Output the (X, Y) coordinate of the center of the cell containing the given text.  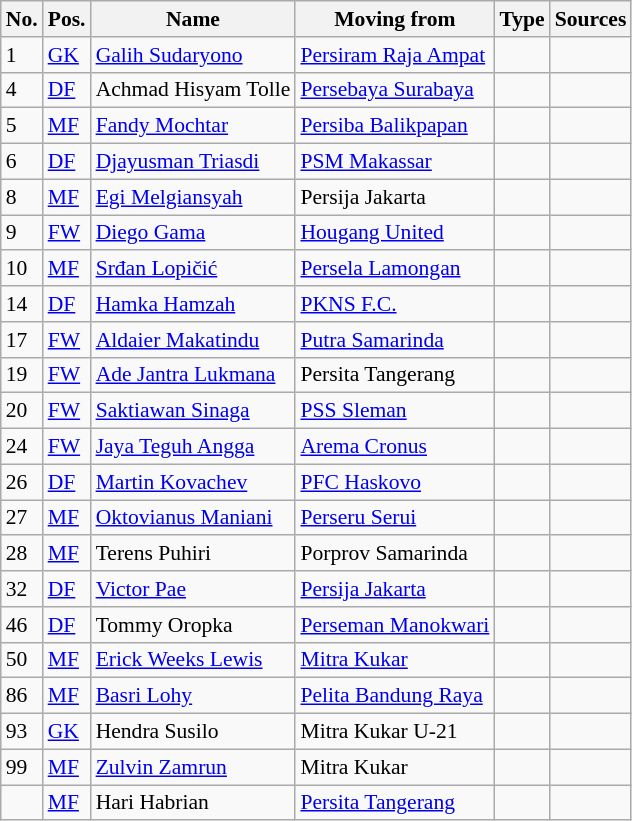
No. (22, 19)
Persebaya Surabaya (394, 90)
Hamka Hamzah (194, 304)
Tommy Oropka (194, 625)
Basri Lohy (194, 696)
Hendra Susilo (194, 732)
20 (22, 411)
Moving from (394, 19)
6 (22, 162)
Aldaier Makatindu (194, 340)
Achmad Hisyam Tolle (194, 90)
PSS Sleman (394, 411)
8 (22, 197)
Galih Sudaryono (194, 55)
Erick Weeks Lewis (194, 660)
Martin Kovachev (194, 482)
Sources (591, 19)
32 (22, 589)
Perseru Serui (394, 518)
PFC Haskovo (394, 482)
Hari Habrian (194, 803)
Name (194, 19)
Saktiawan Sinaga (194, 411)
Srđan Lopičić (194, 269)
14 (22, 304)
5 (22, 126)
26 (22, 482)
4 (22, 90)
24 (22, 447)
PSM Makassar (394, 162)
Zulvin Zamrun (194, 767)
Victor Pae (194, 589)
Persiba Balikpapan (394, 126)
27 (22, 518)
Jaya Teguh Angga (194, 447)
PKNS F.C. (394, 304)
99 (22, 767)
Perseman Manokwari (394, 625)
Persela Lamongan (394, 269)
86 (22, 696)
19 (22, 375)
Persiram Raja Ampat (394, 55)
9 (22, 233)
Type (522, 19)
Djayusman Triasdi (194, 162)
46 (22, 625)
10 (22, 269)
Oktovianus Maniani (194, 518)
Pelita Bandung Raya (394, 696)
17 (22, 340)
Hougang United (394, 233)
Diego Gama (194, 233)
93 (22, 732)
28 (22, 554)
Terens Puhiri (194, 554)
Egi Melgiansyah (194, 197)
Putra Samarinda (394, 340)
50 (22, 660)
1 (22, 55)
Fandy Mochtar (194, 126)
Arema Cronus (394, 447)
Porprov Samarinda (394, 554)
Pos. (67, 19)
Ade Jantra Lukmana (194, 375)
Mitra Kukar U-21 (394, 732)
